Determine the (X, Y) coordinate at the center of the cell enclosing the given text.  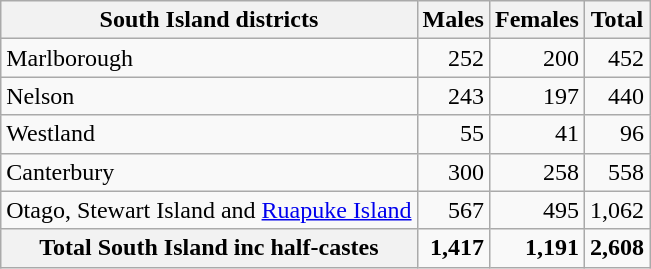
2,608 (616, 248)
197 (536, 96)
495 (536, 210)
South Island districts (209, 20)
Canterbury (209, 172)
55 (453, 134)
Females (536, 20)
243 (453, 96)
1,417 (453, 248)
567 (453, 210)
Males (453, 20)
Otago, Stewart Island and Ruapuke Island (209, 210)
Total (616, 20)
41 (536, 134)
200 (536, 58)
Total South Island inc half-castes (209, 248)
Westland (209, 134)
440 (616, 96)
Marlborough (209, 58)
258 (536, 172)
1,191 (536, 248)
96 (616, 134)
1,062 (616, 210)
558 (616, 172)
252 (453, 58)
300 (453, 172)
452 (616, 58)
Nelson (209, 96)
